Search for the cell housing the specified text and yield its (x, y) center coordinate. 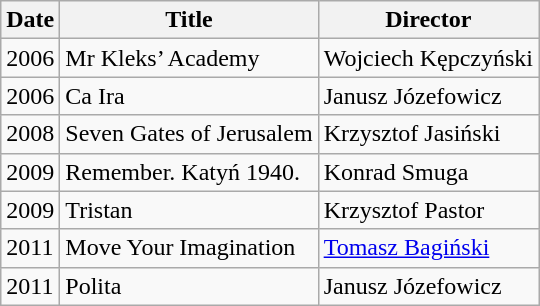
2008 (30, 134)
Krzysztof Pastor (428, 210)
Mr Kleks’ Academy (189, 58)
Seven Gates of Jerusalem (189, 134)
Krzysztof Jasiński (428, 134)
Konrad Smuga (428, 172)
Tomasz Bagiński (428, 248)
Wojciech Kępczyński (428, 58)
Title (189, 20)
Ca Ira (189, 96)
Director (428, 20)
Tristan (189, 210)
Move Your Imagination (189, 248)
Remember. Katyń 1940. (189, 172)
Date (30, 20)
Polita (189, 286)
